Scan for the cell matching the given text and deliver its (x, y) coordinate at center. 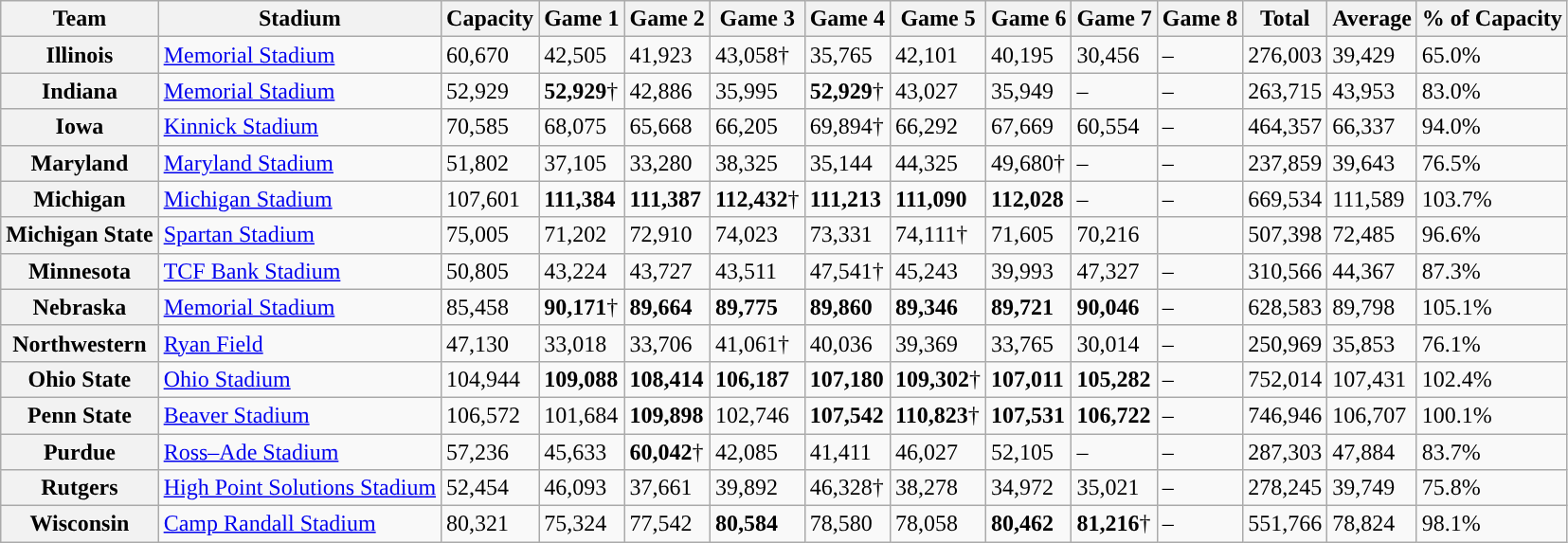
75,005 (491, 235)
76.1% (1491, 343)
37,661 (667, 488)
60,554 (1114, 127)
106,572 (491, 415)
752,014 (1285, 379)
70,585 (491, 127)
72,910 (667, 235)
107,011 (1029, 379)
43,953 (1372, 91)
Nebraska (80, 307)
High Point Solutions Stadium (299, 488)
33,018 (582, 343)
35,995 (757, 91)
107,531 (1029, 415)
75,324 (582, 524)
39,369 (938, 343)
Beaver Stadium (299, 415)
73,331 (847, 235)
111,213 (847, 199)
464,357 (1285, 127)
Game 2 (667, 19)
107,542 (847, 415)
90,046 (1114, 307)
Ross–Ade Stadium (299, 452)
89,346 (938, 307)
Game 5 (938, 19)
78,058 (938, 524)
46,093 (582, 488)
35,144 (847, 163)
Game 6 (1029, 19)
43,511 (757, 271)
Kinnick Stadium (299, 127)
Indiana (80, 91)
40,195 (1029, 55)
43,058† (757, 55)
Michigan State (80, 235)
80,584 (757, 524)
52,105 (1029, 452)
Game 3 (757, 19)
39,749 (1372, 488)
669,534 (1285, 199)
34,972 (1029, 488)
Team (80, 19)
43,224 (582, 271)
287,303 (1285, 452)
33,706 (667, 343)
74,023 (757, 235)
42,085 (757, 452)
Illinois (80, 55)
89,721 (1029, 307)
Minnesota (80, 271)
105,282 (1114, 379)
83.7% (1491, 452)
67,669 (1029, 127)
Iowa (80, 127)
107,180 (847, 379)
35,853 (1372, 343)
74,111† (938, 235)
77,542 (667, 524)
Game 4 (847, 19)
746,946 (1285, 415)
45,243 (938, 271)
Michigan Stadium (299, 199)
278,245 (1285, 488)
551,766 (1285, 524)
98.1% (1491, 524)
45,633 (582, 452)
76.5% (1491, 163)
30,014 (1114, 343)
39,892 (757, 488)
108,414 (667, 379)
42,505 (582, 55)
65,668 (667, 127)
89,860 (847, 307)
70,216 (1114, 235)
81,216† (1114, 524)
Spartan Stadium (299, 235)
33,280 (667, 163)
Northwestern (80, 343)
106,707 (1372, 415)
310,566 (1285, 271)
111,589 (1372, 199)
87.3% (1491, 271)
41,411 (847, 452)
250,969 (1285, 343)
83.0% (1491, 91)
104,944 (491, 379)
35,021 (1114, 488)
30,456 (1114, 55)
75.8% (1491, 488)
78,824 (1372, 524)
Capacity (491, 19)
47,541† (847, 271)
41,061† (757, 343)
Game 8 (1199, 19)
Ryan Field (299, 343)
Maryland Stadium (299, 163)
33,765 (1029, 343)
52,929 (491, 91)
Penn State (80, 415)
111,384 (582, 199)
Average (1372, 19)
Rutgers (80, 488)
60,042† (667, 452)
47,884 (1372, 452)
107,601 (491, 199)
Maryland (80, 163)
507,398 (1285, 235)
78,580 (847, 524)
47,327 (1114, 271)
46,328† (847, 488)
39,993 (1029, 271)
112,432† (757, 199)
106,722 (1114, 415)
111,090 (938, 199)
60,670 (491, 55)
44,325 (938, 163)
80,321 (491, 524)
Game 7 (1114, 19)
69,894† (847, 127)
42,101 (938, 55)
105.1% (1491, 307)
40,036 (847, 343)
% of Capacity (1491, 19)
628,583 (1285, 307)
52,454 (491, 488)
90,171† (582, 307)
35,949 (1029, 91)
101,684 (582, 415)
110,823† (938, 415)
43,727 (667, 271)
Game 1 (582, 19)
Stadium (299, 19)
51,802 (491, 163)
49,680† (1029, 163)
TCF Bank Stadium (299, 271)
71,605 (1029, 235)
Wisconsin (80, 524)
38,325 (757, 163)
57,236 (491, 452)
71,202 (582, 235)
66,205 (757, 127)
112,028 (1029, 199)
263,715 (1285, 91)
68,075 (582, 127)
72,485 (1372, 235)
89,798 (1372, 307)
107,431 (1372, 379)
276,003 (1285, 55)
111,387 (667, 199)
89,664 (667, 307)
Ohio State (80, 379)
50,805 (491, 271)
94.0% (1491, 127)
46,027 (938, 452)
37,105 (582, 163)
35,765 (847, 55)
103.7% (1491, 199)
80,462 (1029, 524)
39,643 (1372, 163)
42,886 (667, 91)
102.4% (1491, 379)
109,898 (667, 415)
85,458 (491, 307)
41,923 (667, 55)
44,367 (1372, 271)
109,302† (938, 379)
Camp Randall Stadium (299, 524)
43,027 (938, 91)
38,278 (938, 488)
Ohio Stadium (299, 379)
89,775 (757, 307)
96.6% (1491, 235)
237,859 (1285, 163)
Michigan (80, 199)
102,746 (757, 415)
65.0% (1491, 55)
Total (1285, 19)
66,292 (938, 127)
109,088 (582, 379)
106,187 (757, 379)
Purdue (80, 452)
66,337 (1372, 127)
100.1% (1491, 415)
39,429 (1372, 55)
47,130 (491, 343)
